From the cell containing the given text, extract its center point as [X, Y] coordinate. 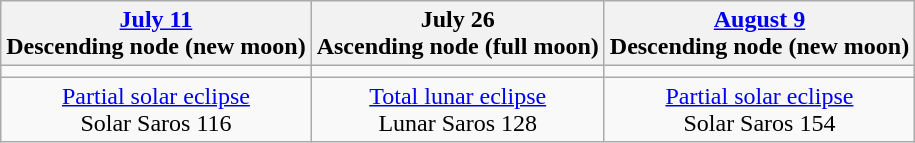
Total lunar eclipseLunar Saros 128 [458, 110]
August 9Descending node (new moon) [759, 34]
Partial solar eclipseSolar Saros 154 [759, 110]
July 11Descending node (new moon) [156, 34]
Partial solar eclipseSolar Saros 116 [156, 110]
July 26Ascending node (full moon) [458, 34]
